Identify which cell holds the provided text, then report its (x, y) central coordinate. 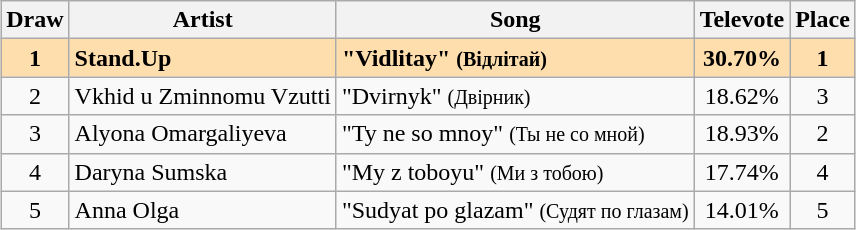
Artist (202, 20)
"Vidlitay" (Відлітай) (515, 58)
"My z toboyu" (Ми з тобою) (515, 172)
30.70% (742, 58)
18.62% (742, 96)
Place (823, 20)
"Ty ne so mnoy" (Ты не со мной) (515, 134)
Draw (35, 20)
Anna Olga (202, 210)
Televote (742, 20)
Stand.Up (202, 58)
Vkhid u Zminnomu Vzutti (202, 96)
14.01% (742, 210)
Alyona Omargaliyeva (202, 134)
Daryna Sumska (202, 172)
Song (515, 20)
"Dvirnyk" (Двірник) (515, 96)
17.74% (742, 172)
18.93% (742, 134)
"Sudyat po glazam" (Судят по глазам) (515, 210)
